From the cell containing the given text, extract its center point as (x, y) coordinate. 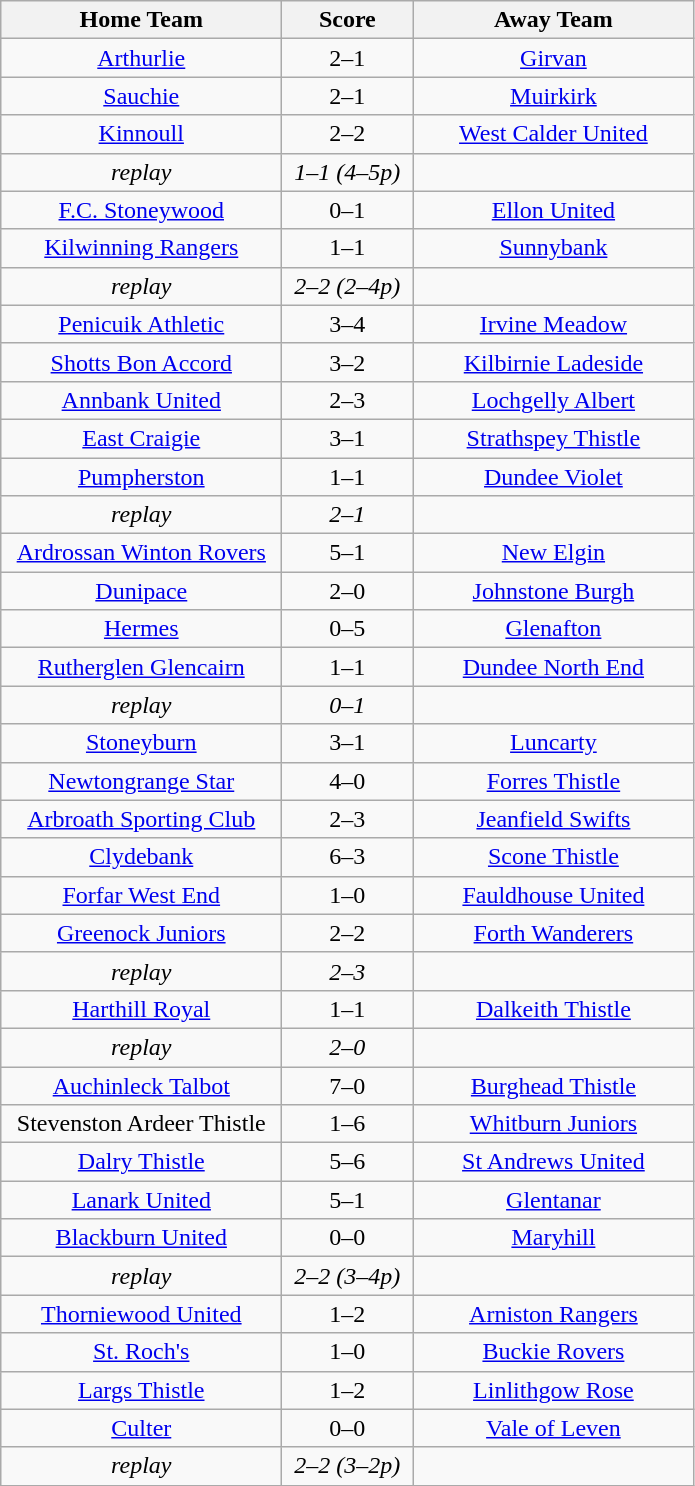
New Elgin (554, 553)
Auchinleck Talbot (142, 1085)
7–0 (348, 1085)
Jeanfield Swifts (554, 819)
Fauldhouse United (554, 895)
Maryhill (554, 1238)
5–6 (348, 1162)
Shotts Bon Accord (142, 362)
Kilbirnie Ladeside (554, 362)
Ellon United (554, 210)
Blackburn United (142, 1238)
2–2 (2–4p) (348, 286)
St Andrews United (554, 1162)
Luncarty (554, 743)
Rutherglen Glencairn (142, 667)
Sunnybank (554, 248)
Dunipace (142, 591)
Sauchie (142, 96)
Culter (142, 1428)
St. Roch's (142, 1352)
Kinnoull (142, 134)
Ardrossan Winton Rovers (142, 553)
Annbank United (142, 400)
Pumpherston (142, 477)
1–6 (348, 1124)
Stevenston Ardeer Thistle (142, 1124)
Dundee Violet (554, 477)
Arthurlie (142, 58)
Scone Thistle (554, 857)
2–2 (3–4p) (348, 1276)
Irvine Meadow (554, 324)
Dundee North End (554, 667)
East Craigie (142, 438)
Arniston Rangers (554, 1314)
Newtongrange Star (142, 781)
Arbroath Sporting Club (142, 819)
Hermes (142, 629)
F.C. Stoneywood (142, 210)
3–2 (348, 362)
Whitburn Juniors (554, 1124)
Largs Thistle (142, 1390)
Linlithgow Rose (554, 1390)
Home Team (142, 20)
Johnstone Burgh (554, 591)
2–2 (3–2p) (348, 1466)
1–1 (4–5p) (348, 172)
4–0 (348, 781)
6–3 (348, 857)
Glentanar (554, 1200)
Penicuik Athletic (142, 324)
Muirkirk (554, 96)
Dalkeith Thistle (554, 1009)
3–4 (348, 324)
Strathspey Thistle (554, 438)
Thorniewood United (142, 1314)
Away Team (554, 20)
Score (348, 20)
Greenock Juniors (142, 933)
Stoneyburn (142, 743)
Kilwinning Rangers (142, 248)
Glenafton (554, 629)
West Calder United (554, 134)
Harthill Royal (142, 1009)
Dalry Thistle (142, 1162)
Forfar West End (142, 895)
Lanark United (142, 1200)
Vale of Leven (554, 1428)
Burghead Thistle (554, 1085)
Buckie Rovers (554, 1352)
Clydebank (142, 857)
Girvan (554, 58)
Lochgelly Albert (554, 400)
Forres Thistle (554, 781)
0–5 (348, 629)
Forth Wanderers (554, 933)
